Scan for the cell matching the given text and deliver its [x, y] coordinate at center. 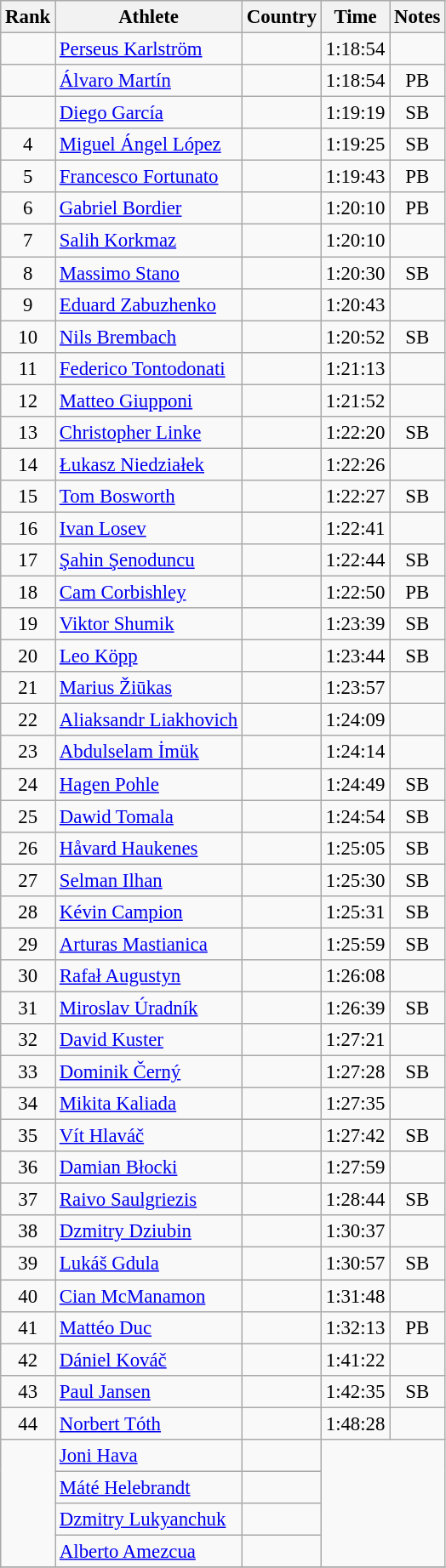
1:25:30 [355, 880]
23 [28, 753]
Rank [28, 17]
1:19:19 [355, 113]
Salih Korkmaz [149, 241]
43 [28, 1391]
12 [28, 401]
1:19:43 [355, 177]
1:23:39 [355, 624]
Eduard Zabuzhenko [149, 304]
13 [28, 433]
38 [28, 1232]
Hagen Pohle [149, 784]
30 [28, 976]
Diego García [149, 113]
Norbert Tóth [149, 1423]
1:48:28 [355, 1423]
16 [28, 528]
11 [28, 368]
Viktor Shumik [149, 624]
14 [28, 464]
25 [28, 816]
1:20:30 [355, 273]
1:31:48 [355, 1296]
7 [28, 241]
1:27:59 [355, 1167]
1:28:44 [355, 1200]
1:22:50 [355, 593]
Country [283, 17]
44 [28, 1423]
42 [28, 1360]
27 [28, 880]
Dániel Kováč [149, 1360]
1:22:20 [355, 433]
Håvard Haukenes [149, 848]
4 [28, 145]
Cian McManamon [149, 1296]
Matteo Giupponi [149, 401]
Dzmitry Dziubin [149, 1232]
Şahin Şenoduncu [149, 560]
36 [28, 1167]
1:22:44 [355, 560]
Cam Corbishley [149, 593]
24 [28, 784]
Łukasz Niedziałek [149, 464]
Christopher Linke [149, 433]
5 [28, 177]
39 [28, 1264]
Rafał Augustyn [149, 976]
19 [28, 624]
6 [28, 208]
10 [28, 337]
1:22:27 [355, 497]
1:26:39 [355, 1008]
Vít Hlaváč [149, 1136]
21 [28, 688]
Álvaro Martín [149, 81]
9 [28, 304]
Ivan Losev [149, 528]
1:25:05 [355, 848]
1:30:37 [355, 1232]
1:25:31 [355, 912]
1:32:13 [355, 1327]
Leo Köpp [149, 656]
1:23:57 [355, 688]
Gabriel Bordier [149, 208]
1:22:41 [355, 528]
Perseus Karlström [149, 49]
1:19:25 [355, 145]
Federico Tontodonati [149, 368]
29 [28, 944]
Miroslav Úradník [149, 1008]
1:42:35 [355, 1391]
Time [355, 17]
Dominik Černý [149, 1072]
34 [28, 1104]
1:27:42 [355, 1136]
1:30:57 [355, 1264]
1:22:26 [355, 464]
1:26:08 [355, 976]
20 [28, 656]
Abdulselam İmük [149, 753]
Massimo Stano [149, 273]
1:23:44 [355, 656]
Miguel Ángel López [149, 145]
Mattéo Duc [149, 1327]
26 [28, 848]
1:27:21 [355, 1040]
1:27:35 [355, 1104]
35 [28, 1136]
31 [28, 1008]
1:24:14 [355, 753]
18 [28, 593]
1:21:52 [355, 401]
1:25:59 [355, 944]
1:20:52 [355, 337]
1:20:43 [355, 304]
1:27:28 [355, 1072]
Raivo Saulgriezis [149, 1200]
Damian Błocki [149, 1167]
8 [28, 273]
Alberto Amezcua [149, 1551]
Selman Ilhan [149, 880]
Lukáš Gdula [149, 1264]
1:24:54 [355, 816]
Notes [417, 17]
33 [28, 1072]
Tom Bosworth [149, 497]
Francesco Fortunato [149, 177]
32 [28, 1040]
17 [28, 560]
37 [28, 1200]
Máté Helebrandt [149, 1487]
1:41:22 [355, 1360]
28 [28, 912]
Kévin Campion [149, 912]
Arturas Mastianica [149, 944]
Aliaksandr Liakhovich [149, 720]
1:24:09 [355, 720]
Mikita Kaliada [149, 1104]
1:21:13 [355, 368]
Athlete [149, 17]
Joni Hava [149, 1456]
Dawid Tomala [149, 816]
22 [28, 720]
Dzmitry Lukyanchuk [149, 1520]
Marius Žiūkas [149, 688]
Nils Brembach [149, 337]
1:24:49 [355, 784]
David Kuster [149, 1040]
41 [28, 1327]
40 [28, 1296]
Paul Jansen [149, 1391]
15 [28, 497]
